Identify which cell holds the provided text, then report its (x, y) central coordinate. 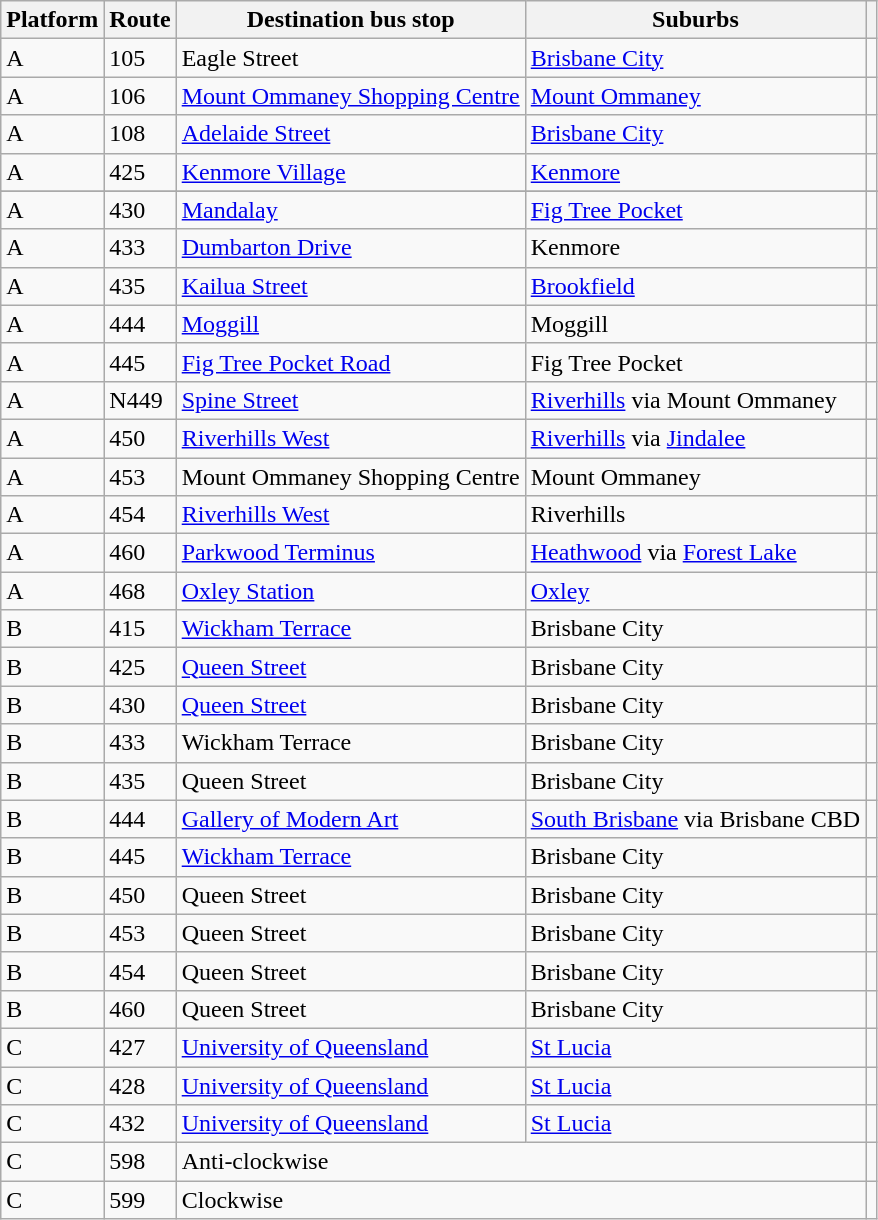
Brookfield (695, 286)
105 (140, 58)
Oxley Station (350, 591)
427 (140, 1047)
108 (140, 134)
Eagle Street (350, 58)
Riverhills via Mount Ommaney (695, 400)
Heathwood via Forest Lake (695, 553)
106 (140, 96)
N449 (140, 400)
Destination bus stop (350, 20)
Dumbarton Drive (350, 248)
Riverhills (695, 515)
468 (140, 591)
Kailua Street (350, 286)
Spine Street (350, 400)
Route (140, 20)
Riverhills via Jindalee (695, 438)
Mandalay (350, 210)
598 (140, 1162)
Clockwise (520, 1200)
Platform (52, 20)
415 (140, 629)
Parkwood Terminus (350, 553)
Anti-clockwise (520, 1162)
Suburbs (695, 20)
428 (140, 1085)
599 (140, 1200)
Gallery of Modern Art (350, 819)
Adelaide Street (350, 134)
Fig Tree Pocket Road (350, 362)
Oxley (695, 591)
South Brisbane via Brisbane CBD (695, 819)
432 (140, 1124)
Kenmore Village (350, 172)
